For the text-containing cell, return its midpoint in [x, y] coordinate format. 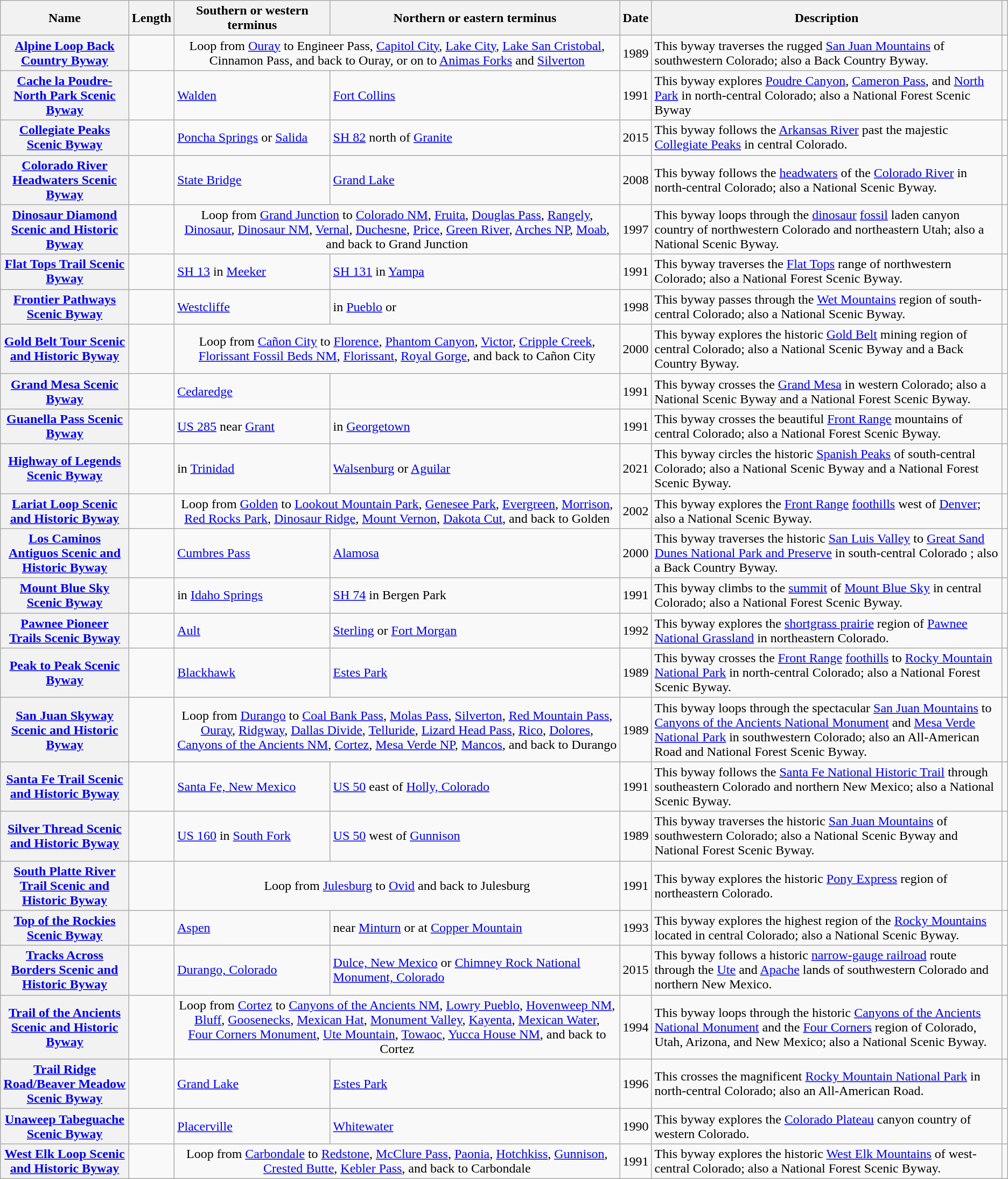
2021 [635, 468]
Southern or western terminus [252, 18]
US 50 east of Holly, Colorado [475, 787]
Cedaredge [252, 391]
South Platte River Trail Scenic and Historic Byway [65, 886]
Colorado River Headwaters Scenic Byway [65, 180]
Length [151, 18]
Trail Ridge Road/Beaver Meadow Scenic Byway [65, 1084]
Santa Fe Trail Scenic and Historic Byway [65, 787]
This byway explores the highest region of the Rocky Mountains located in central Colorado; also a National Scenic Byway. [827, 928]
This byway follows the Arkansas River past the majestic Collegiate Peaks in central Colorado. [827, 138]
US 50 west of Gunnison [475, 836]
SH 82 north of Granite [475, 138]
This byway climbs to the summit of Mount Blue Sky in central Colorado; also a National Forest Scenic Byway. [827, 595]
This byway traverses the Flat Tops range of northwestern Colorado; also a National Forest Scenic Byway. [827, 271]
Frontier Pathways Scenic Byway [65, 307]
This byway explores the shortgrass prairie region of Pawnee National Grassland in northeastern Colorado. [827, 631]
Unaweep Tabeguache Scenic Byway [65, 1126]
Gold Belt Tour Scenic and Historic Byway [65, 349]
Northern or eastern terminus [475, 18]
Blackhawk [252, 673]
This byway passes through the Wet Mountains region of south-central Colorado; also a National Scenic Byway. [827, 307]
in Georgetown [475, 426]
Dulce, New Mexico or Chimney Rock National Monument, Colorado [475, 970]
Description [827, 18]
This crosses the magnificent Rocky Mountain National Park in north-central Colorado; also an All-American Road. [827, 1084]
1993 [635, 928]
1998 [635, 307]
This byway explores the historic Gold Belt mining region of central Colorado; also a National Scenic Byway and a Back Country Byway. [827, 349]
West Elk Loop Scenic and Historic Byway [65, 1161]
SH 131 in Yampa [475, 271]
This byway loops through the dinosaur fossil laden canyon country of northwestern Colorado and northeastern Utah; also a National Scenic Byway. [827, 229]
Ault [252, 631]
US 160 in South Fork [252, 836]
Poncha Springs or Salida [252, 138]
State Bridge [252, 180]
This byway traverses the historic San Juan Mountains of southwestern Colorado; also a National Scenic Byway and National Forest Scenic Byway. [827, 836]
1996 [635, 1084]
Walden [252, 95]
Loop from Carbondale to Redstone, McClure Pass, Paonia, Hotchkiss, Gunnison, Crested Butte, Kebler Pass, and back to Carbondale [397, 1161]
Top of the Rockies Scenic Byway [65, 928]
Lariat Loop Scenic and Historic Byway [65, 510]
This byway follows the Santa Fe National Historic Trail through southeastern Colorado and northern New Mexico; also a National Scenic Byway. [827, 787]
1990 [635, 1126]
Grand Mesa Scenic Byway [65, 391]
This byway traverses the rugged San Juan Mountains of southwestern Colorado; also a Back Country Byway. [827, 53]
Mount Blue Sky Scenic Byway [65, 595]
SH 13 in Meeker [252, 271]
Name [65, 18]
in Pueblo or [475, 307]
Cumbres Pass [252, 553]
This byway circles the historic Spanish Peaks of south-central Colorado; also a National Scenic Byway and a National Forest Scenic Byway. [827, 468]
1997 [635, 229]
in Trinidad [252, 468]
Dinosaur Diamond Scenic and Historic Byway [65, 229]
Alpine Loop Back Country Byway [65, 53]
Tracks Across Borders Scenic and Historic Byway [65, 970]
Durango, Colorado [252, 970]
Cache la Poudre-North Park Scenic Byway [65, 95]
Los Caminos Antiguos Scenic and Historic Byway [65, 553]
This byway explores the Colorado Plateau canyon country of western Colorado. [827, 1126]
Loop from Cañon City to Florence, Phantom Canyon, Victor, Cripple Creek, Florissant Fossil Beds NM, Florissant, Royal Gorge, and back to Cañon City [397, 349]
This byway explores the historic Pony Express region of northeastern Colorado. [827, 886]
in Idaho Springs [252, 595]
Alamosa [475, 553]
This byway explores the Front Range foothills west of Denver; also a National Scenic Byway. [827, 510]
This byway crosses the Front Range foothills to Rocky Mountain National Park in north-central Colorado; also a National Forest Scenic Byway. [827, 673]
2002 [635, 510]
near Minturn or at Copper Mountain [475, 928]
Loop from Ouray to Engineer Pass, Capitol City, Lake City, Lake San Cristobal, Cinnamon Pass, and back to Ouray, or on to Animas Forks and Silverton [397, 53]
Highway of Legends Scenic Byway [65, 468]
Silver Thread Scenic and Historic Byway [65, 836]
Flat Tops Trail Scenic Byway [65, 271]
Fort Collins [475, 95]
Santa Fe, New Mexico [252, 787]
1992 [635, 631]
This byway follows the headwaters of the Colorado River in north-central Colorado; also a National Scenic Byway. [827, 180]
SH 74 in Bergen Park [475, 595]
Sterling or Fort Morgan [475, 631]
Walsenburg or Aguilar [475, 468]
US 285 near Grant [252, 426]
Loop from Julesburg to Ovid and back to Julesburg [397, 886]
2008 [635, 180]
Guanella Pass Scenic Byway [65, 426]
Placerville [252, 1126]
This byway explores Poudre Canyon, Cameron Pass, and North Park in north-central Colorado; also a National Forest Scenic Byway [827, 95]
This byway explores the historic West Elk Mountains of west-central Colorado; also a National Forest Scenic Byway. [827, 1161]
This byway follows a historic narrow-gauge railroad route through the Ute and Apache lands of southwestern Colorado and northern New Mexico. [827, 970]
This byway crosses the beautiful Front Range mountains of central Colorado; also a National Forest Scenic Byway. [827, 426]
Westcliffe [252, 307]
San Juan Skyway Scenic and Historic Byway [65, 730]
This byway crosses the Grand Mesa in western Colorado; also a National Scenic Byway and a National Forest Scenic Byway. [827, 391]
Aspen [252, 928]
Peak to Peak Scenic Byway [65, 673]
1994 [635, 1027]
Trail of the Ancients Scenic and Historic Byway [65, 1027]
Whitewater [475, 1126]
Date [635, 18]
Pawnee Pioneer Trails Scenic Byway [65, 631]
Collegiate Peaks Scenic Byway [65, 138]
